Scan for the cell matching the given text and deliver its [X, Y] coordinate at center. 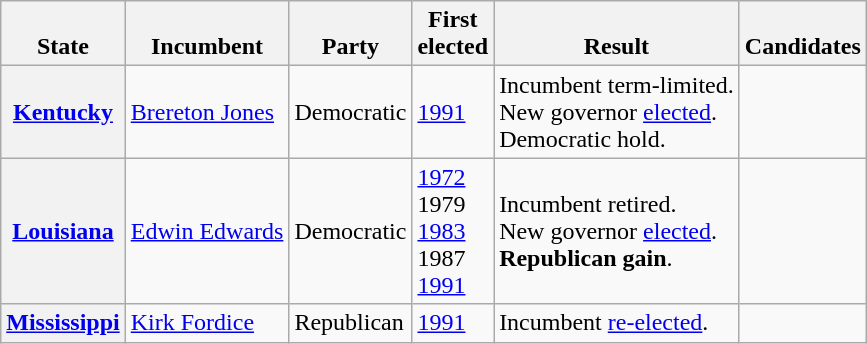
Mississippi [63, 323]
Republican [350, 323]
State [63, 34]
Kentucky [63, 112]
Candidates [802, 34]
Incumbent [207, 34]
Party [350, 34]
Brereton Jones [207, 112]
Incumbent term-limited.New governor elected.Democratic hold. [617, 112]
Firstelected [453, 34]
Incumbent retired.New governor elected.Republican gain. [617, 231]
Incumbent re-elected. [617, 323]
Edwin Edwards [207, 231]
19721979 19831987 1991 [453, 231]
Louisiana [63, 231]
Kirk Fordice [207, 323]
Result [617, 34]
